Identify which cell holds the provided text, then report its [X, Y] central coordinate. 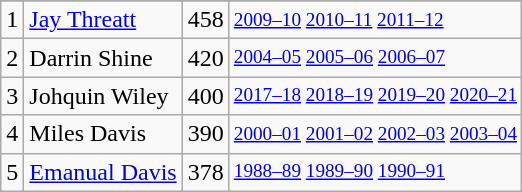
2 [12, 58]
Johquin Wiley [103, 96]
2017–18 2018–19 2019–20 2020–21 [375, 96]
3 [12, 96]
390 [206, 134]
420 [206, 58]
400 [206, 96]
2000–01 2001–02 2002–03 2003–04 [375, 134]
1988–89 1989–90 1990–91 [375, 172]
378 [206, 172]
4 [12, 134]
1 [12, 20]
458 [206, 20]
5 [12, 172]
Emanual Davis [103, 172]
Jay Threatt [103, 20]
Miles Davis [103, 134]
2004–05 2005–06 2006–07 [375, 58]
2009–10 2010–11 2011–12 [375, 20]
Darrin Shine [103, 58]
